Return [x, y] of the center of cell containing provided text 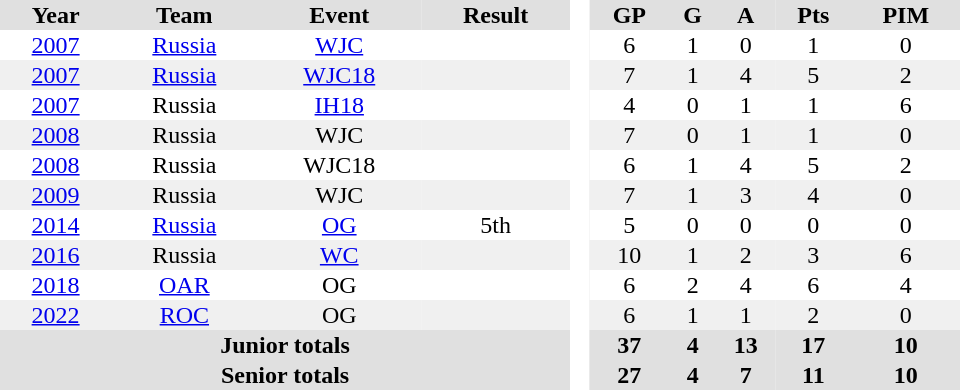
37 [630, 345]
11 [813, 375]
Event [339, 15]
Year [56, 15]
Team [184, 15]
2022 [56, 315]
Junior totals [285, 345]
5th [496, 225]
2018 [56, 285]
WC [339, 255]
ROC [184, 315]
G [692, 15]
13 [746, 345]
2014 [56, 225]
27 [630, 375]
OAR [184, 285]
Pts [813, 15]
17 [813, 345]
Result [496, 15]
GP [630, 15]
IH18 [339, 105]
A [746, 15]
PIM [906, 15]
Senior totals [285, 375]
2009 [56, 195]
2016 [56, 255]
